Return [X, Y] of the center of cell containing provided text 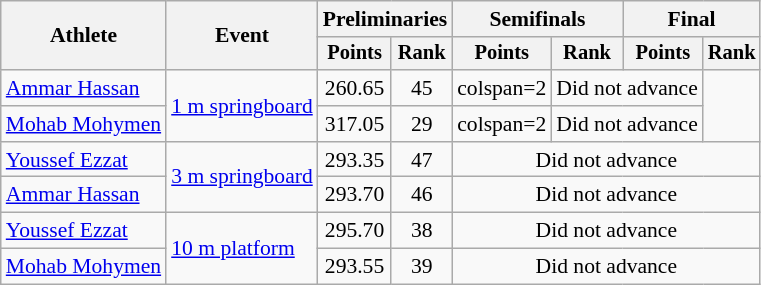
317.05 [355, 124]
39 [422, 267]
1 m springboard [242, 106]
47 [422, 160]
Event [242, 36]
293.70 [355, 195]
293.55 [355, 267]
Athlete [84, 36]
46 [422, 195]
45 [422, 88]
260.65 [355, 88]
295.70 [355, 231]
29 [422, 124]
293.35 [355, 160]
3 m springboard [242, 178]
Final [692, 19]
10 m platform [242, 248]
Semifinals [538, 19]
Preliminaries [385, 19]
38 [422, 231]
